Determine the (X, Y) coordinate at the center of the cell enclosing the given text.  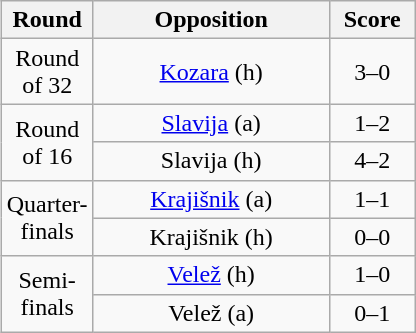
1–1 (372, 199)
3–0 (372, 72)
Slavija (h) (211, 161)
Round of 16 (47, 142)
Krajišnik (h) (211, 237)
Round of 32 (47, 72)
Semi-finals (47, 294)
Velež (h) (211, 275)
0–1 (372, 313)
Round (47, 20)
Quarter-finals (47, 218)
0–0 (372, 237)
Score (372, 20)
Krajišnik (a) (211, 199)
1–0 (372, 275)
1–2 (372, 123)
Kozara (h) (211, 72)
Velež (a) (211, 313)
4–2 (372, 161)
Opposition (211, 20)
Slavija (a) (211, 123)
